From the cell containing the given text, extract its center point as (x, y) coordinate. 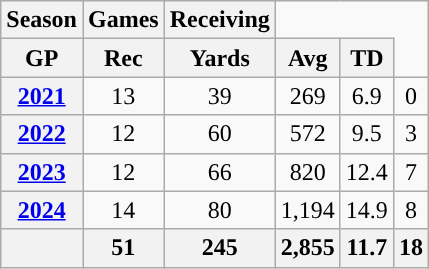
6.9 (366, 96)
Receiving (220, 20)
GP (42, 58)
13 (123, 96)
12.4 (366, 172)
245 (220, 248)
14 (123, 210)
Rec (123, 58)
2021 (42, 96)
Season (42, 20)
7 (410, 172)
Games (123, 20)
9.5 (366, 134)
3 (410, 134)
2024 (42, 210)
0 (410, 96)
80 (220, 210)
8 (410, 210)
2023 (42, 172)
572 (308, 134)
2,855 (308, 248)
51 (123, 248)
18 (410, 248)
60 (220, 134)
11.7 (366, 248)
Yards (220, 58)
66 (220, 172)
39 (220, 96)
1,194 (308, 210)
2022 (42, 134)
820 (308, 172)
14.9 (366, 210)
269 (308, 96)
Avg (308, 58)
TD (366, 58)
